Pinpoint the cell where the given text exists, returning its (X, Y) midpoint coordinate. 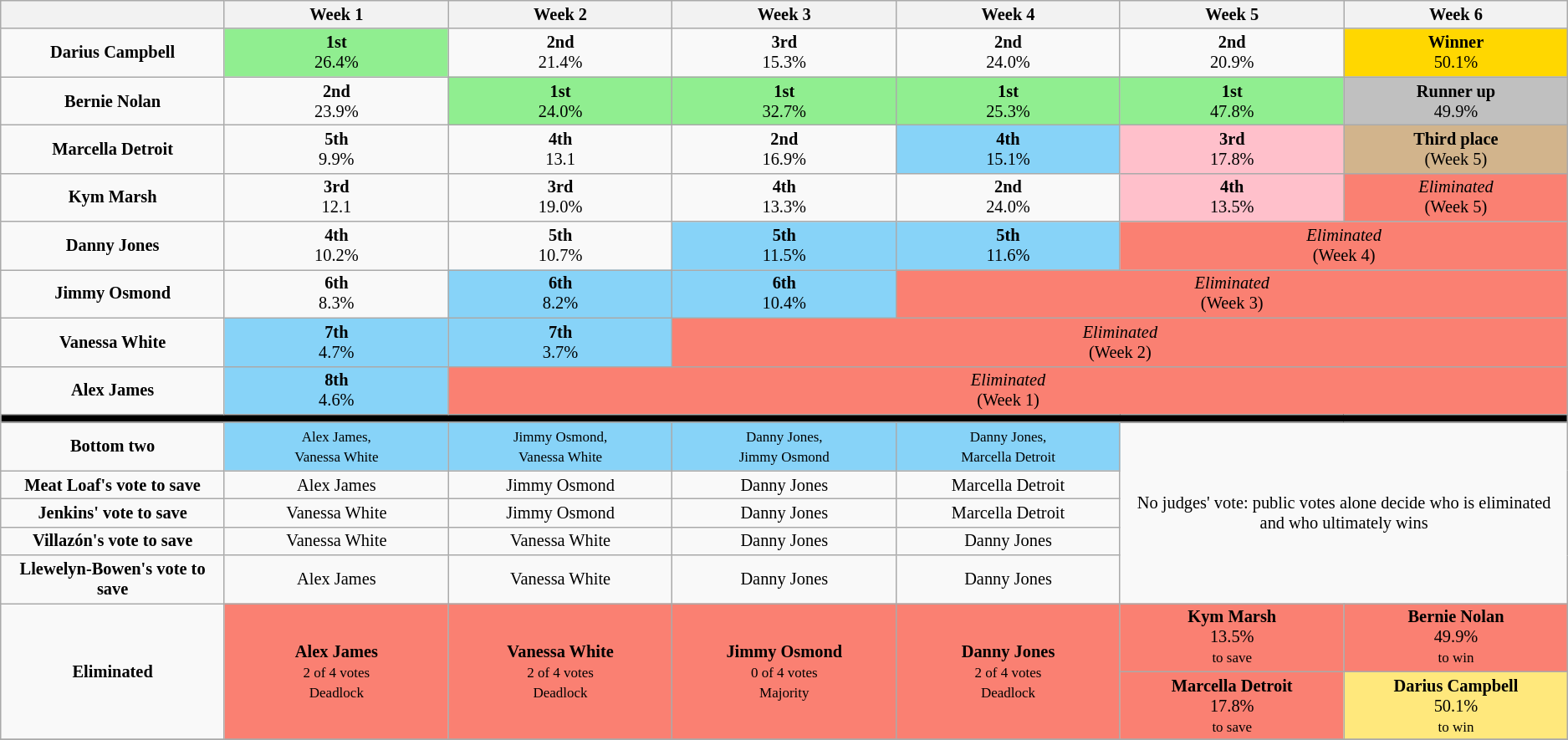
Alex James2 of 4 votesDeadlock (336, 671)
7th3.7% (560, 342)
5th11.5% (784, 246)
4th13.5% (1232, 197)
Alex James,Vanessa White (336, 447)
Danny Jones,Jimmy Osmond (784, 447)
Kym Marsh (113, 197)
6th8.2% (560, 293)
2nd20.9% (1232, 53)
4th15.1% (1009, 149)
8th4.6% (336, 390)
Vanessa White2 of 4 votesDeadlock (560, 671)
3rd17.8% (1232, 149)
Week 3 (784, 14)
Bottom two (113, 447)
1st32.7% (784, 101)
4th13.1 (560, 149)
6th10.4% (784, 293)
5th9.9% (336, 149)
Darius Campbell50.1%to win (1456, 706)
Third place(Week 5) (1456, 149)
Eliminated(Week 4) (1343, 246)
Eliminated(Week 5) (1456, 197)
Marcella Detroit17.8%to save (1232, 706)
Week 6 (1456, 14)
Jimmy Osmond0 of 4 votesMajority (784, 671)
Villazón's vote to save (113, 541)
6th8.3% (336, 293)
Kym Marsh13.5%to save (1232, 637)
Darius Campbell (113, 53)
Runner up49.9% (1456, 101)
2nd23.9% (336, 101)
1st25.3% (1009, 101)
3rd15.3% (784, 53)
3rd19.0% (560, 197)
Llewelyn-Bowen's vote to save (113, 579)
Jenkins' vote to save (113, 513)
Bernie Nolan (113, 101)
Week 1 (336, 14)
3rd12.1 (336, 197)
1st24.0% (560, 101)
2nd16.9% (784, 149)
Week 2 (560, 14)
Danny Jones2 of 4 votesDeadlock (1009, 671)
Eliminated(Week 2) (1121, 342)
7th4.7% (336, 342)
Week 4 (1009, 14)
Week 5 (1232, 14)
2nd21.4% (560, 53)
5th11.6% (1009, 246)
Danny Jones,Marcella Detroit (1009, 447)
5th10.7% (560, 246)
4th13.3% (784, 197)
Eliminated(Week 1) (1009, 390)
Eliminated(Week 3) (1233, 293)
Eliminated (113, 671)
Meat Loaf's vote to save (113, 485)
1st47.8% (1232, 101)
4th10.2% (336, 246)
1st26.4% (336, 53)
Jimmy Osmond,Vanessa White (560, 447)
No judges' vote: public votes alone decide who is eliminated and who ultimately wins (1343, 513)
Winner50.1% (1456, 53)
Bernie Nolan49.9%to win (1456, 637)
